Return (x, y) of the center of cell containing provided text 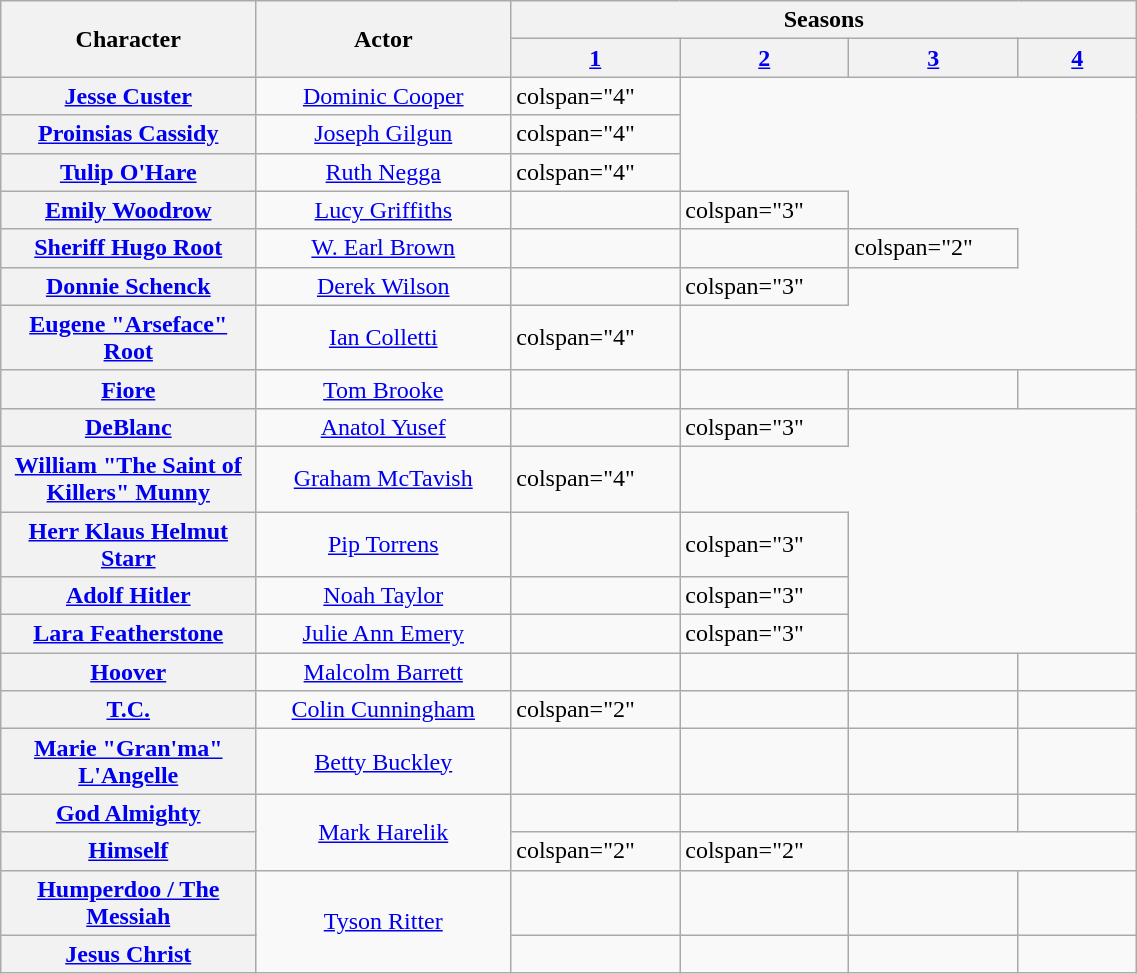
1 (596, 58)
Derek Wilson (384, 286)
Seasons (824, 20)
Donnie Schenck (128, 286)
Himself (128, 851)
Sheriff Hugo Root (128, 248)
Graham McTavish (384, 478)
Herr Klaus Helmut Starr (128, 544)
Jesus Christ (128, 954)
Character (128, 39)
Julie Ann Emery (384, 634)
Pip Torrens (384, 544)
Hoover (128, 672)
Humperdoo / The Messiah (128, 902)
Lara Featherstone (128, 634)
Fiore (128, 389)
2 (764, 58)
Lucy Griffiths (384, 210)
DeBlanc (128, 427)
Emily Woodrow (128, 210)
4 (1078, 58)
Marie "Gran'ma" L'Angelle (128, 762)
Joseph Gilgun (384, 134)
3 (934, 58)
Tom Brooke (384, 389)
Tyson Ritter (384, 922)
Actor (384, 39)
William "The Saint of Killers" Munny (128, 478)
Dominic Cooper (384, 96)
Eugene "Arseface" Root (128, 338)
Mark Harelik (384, 832)
T.C. (128, 710)
W. Earl Brown (384, 248)
Noah Taylor (384, 596)
Jesse Custer (128, 96)
Colin Cunningham (384, 710)
Betty Buckley (384, 762)
Anatol Yusef (384, 427)
Ian Colletti (384, 338)
Adolf Hitler (128, 596)
Malcolm Barrett (384, 672)
God Almighty (128, 813)
Proinsias Cassidy (128, 134)
Ruth Negga (384, 172)
Tulip O'Hare (128, 172)
